Search for the cell housing the specified text and yield its (X, Y) center coordinate. 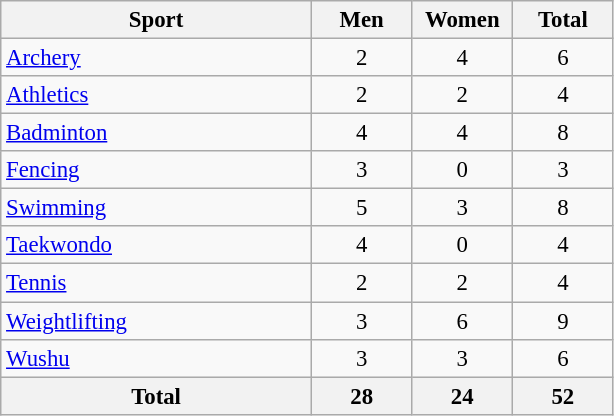
24 (462, 396)
Wushu (156, 358)
Women (462, 20)
Archery (156, 58)
Taekwondo (156, 245)
28 (362, 396)
Swimming (156, 208)
9 (564, 321)
5 (362, 208)
Fencing (156, 170)
Weightlifting (156, 321)
Sport (156, 20)
52 (564, 396)
Athletics (156, 95)
Men (362, 20)
Tennis (156, 283)
Badminton (156, 133)
